Detect which cell encompasses the target text, then output its [x, y] center coordinate. 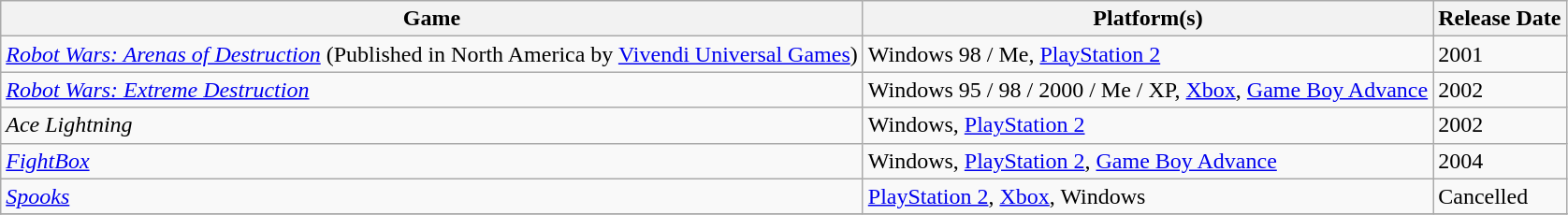
Windows 98 / Me, PlayStation 2 [1147, 54]
Windows, PlayStation 2 [1147, 125]
PlayStation 2, Xbox, Windows [1147, 196]
Release Date [1500, 19]
Ace Lightning [432, 125]
Robot Wars: Extreme Destruction [432, 90]
Platform(s) [1147, 19]
Windows 95 / 98 / 2000 / Me / XP, Xbox, Game Boy Advance [1147, 90]
2001 [1500, 54]
Spooks [432, 196]
Robot Wars: Arenas of Destruction (Published in North America by Vivendi Universal Games) [432, 54]
FightBox [432, 161]
Cancelled [1500, 196]
Windows, PlayStation 2, Game Boy Advance [1147, 161]
2004 [1500, 161]
Game [432, 19]
